Return the (x, y) coordinate for the center point of the cell that contains the specified text.  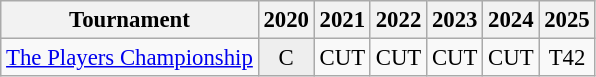
T42 (567, 58)
2023 (455, 20)
2020 (286, 20)
The Players Championship (130, 58)
2025 (567, 20)
2024 (511, 20)
2021 (342, 20)
Tournament (130, 20)
C (286, 58)
2022 (398, 20)
